Provide the [X, Y] coordinate of the cell's center where the given text is located.  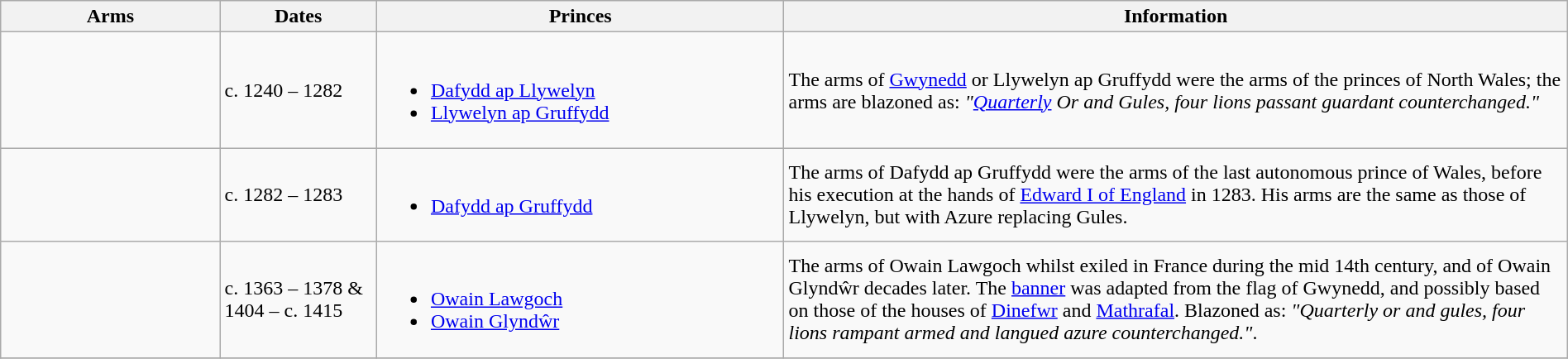
Dates [298, 17]
c. 1363 – 1378 & 1404 – c. 1415 [298, 299]
Information [1176, 17]
Arms [111, 17]
Princes [581, 17]
Owain LawgochOwain Glyndŵr [581, 299]
c. 1282 – 1283 [298, 195]
Dafydd ap LlywelynLlywelyn ap Gruffydd [581, 90]
Dafydd ap Gruffydd [581, 195]
c. 1240 – 1282 [298, 90]
